Output the (x, y) coordinate of the center of the cell containing the given text.  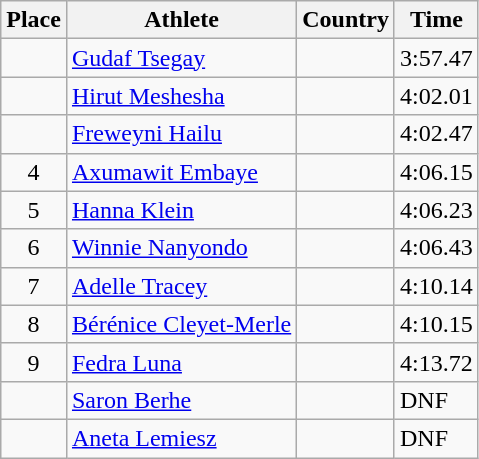
4:06.15 (436, 172)
Time (436, 20)
Country (346, 20)
Bérénice Cleyet-Merle (181, 324)
5 (34, 210)
7 (34, 286)
Saron Berhe (181, 400)
Winnie Nanyondo (181, 248)
3:57.47 (436, 58)
9 (34, 362)
Fedra Luna (181, 362)
4:02.47 (436, 134)
Axumawit Embaye (181, 172)
Adelle Tracey (181, 286)
4:13.72 (436, 362)
4:10.14 (436, 286)
8 (34, 324)
Athlete (181, 20)
4:06.43 (436, 248)
Place (34, 20)
4 (34, 172)
Aneta Lemiesz (181, 438)
4:10.15 (436, 324)
Freweyni Hailu (181, 134)
Hanna Klein (181, 210)
Hirut Meshesha (181, 96)
4:06.23 (436, 210)
6 (34, 248)
4:02.01 (436, 96)
Gudaf Tsegay (181, 58)
